Return [X, Y] of the center of cell containing provided text 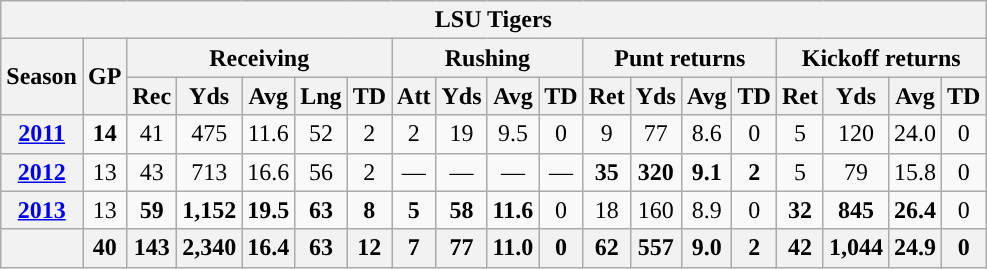
19 [462, 134]
Punt returns [680, 58]
Receiving [260, 58]
Kickoff returns [881, 58]
9.0 [706, 248]
2012 [42, 172]
Rushing [488, 58]
8.6 [706, 134]
713 [210, 172]
58 [462, 210]
40 [104, 248]
16.4 [268, 248]
11.0 [513, 248]
9.1 [706, 172]
7 [414, 248]
9 [606, 134]
2,340 [210, 248]
8.9 [706, 210]
2011 [42, 134]
16.6 [268, 172]
19.5 [268, 210]
160 [656, 210]
14 [104, 134]
GP [104, 77]
24.0 [914, 134]
845 [856, 210]
43 [152, 172]
42 [800, 248]
62 [606, 248]
59 [152, 210]
2013 [42, 210]
Rec [152, 96]
475 [210, 134]
24.9 [914, 248]
18 [606, 210]
41 [152, 134]
8 [369, 210]
26.4 [914, 210]
15.8 [914, 172]
56 [321, 172]
Lng [321, 96]
120 [856, 134]
32 [800, 210]
LSU Tigers [494, 20]
1,152 [210, 210]
9.5 [513, 134]
52 [321, 134]
1,044 [856, 248]
Season [42, 77]
12 [369, 248]
557 [656, 248]
320 [656, 172]
143 [152, 248]
35 [606, 172]
Att [414, 96]
79 [856, 172]
